Find where the given text appears and provide that cell's center as [X, Y] coordinate. 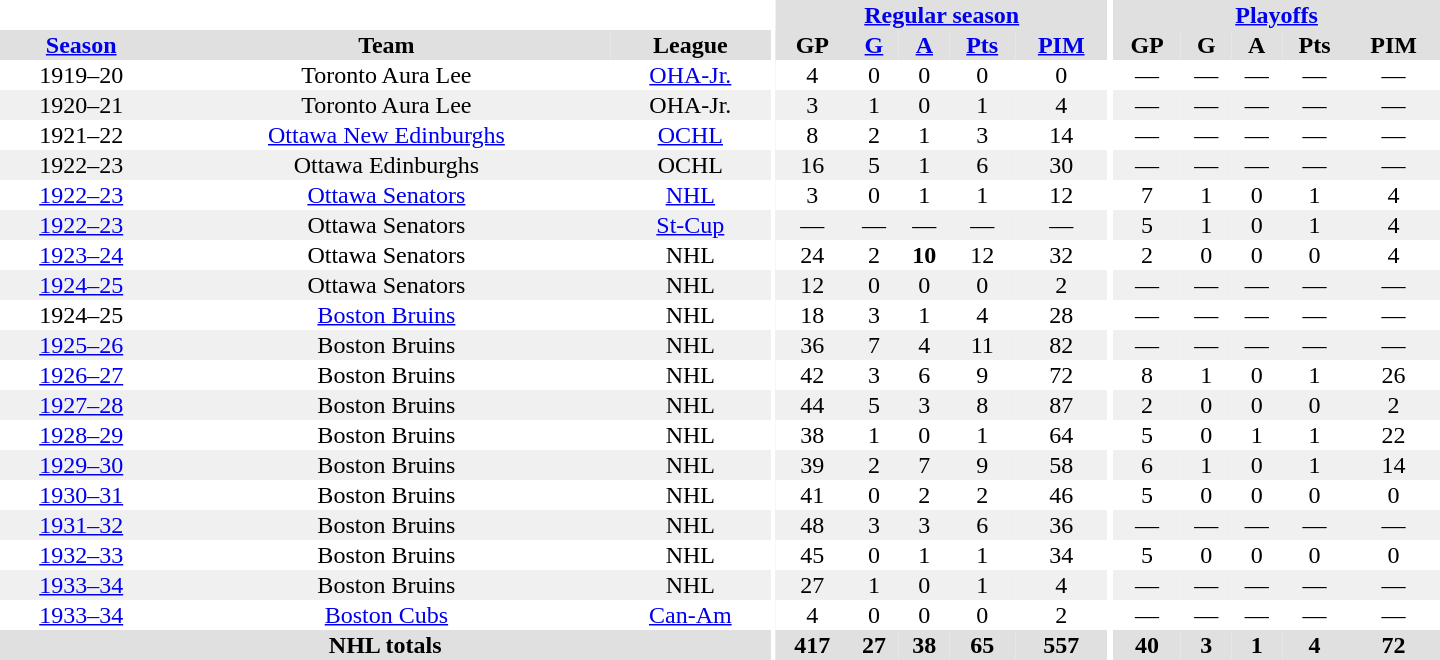
1927–28 [81, 405]
22 [1394, 435]
557 [1062, 645]
42 [812, 375]
87 [1062, 405]
30 [1062, 165]
41 [812, 495]
1932–33 [81, 555]
Team [386, 45]
28 [1062, 315]
48 [812, 525]
1930–31 [81, 495]
1919–20 [81, 75]
40 [1147, 645]
St-Cup [690, 225]
82 [1062, 345]
Boston Cubs [386, 615]
Can-Am [690, 615]
1925–26 [81, 345]
1929–30 [81, 465]
Ottawa Edinburghs [386, 165]
1921–22 [81, 135]
417 [812, 645]
16 [812, 165]
32 [1062, 255]
65 [982, 645]
45 [812, 555]
Season [81, 45]
Playoffs [1276, 15]
34 [1062, 555]
39 [812, 465]
1931–32 [81, 525]
10 [924, 255]
Ottawa New Edinburghs [386, 135]
1923–24 [81, 255]
58 [1062, 465]
11 [982, 345]
Regular season [942, 15]
44 [812, 405]
46 [1062, 495]
1928–29 [81, 435]
26 [1394, 375]
1926–27 [81, 375]
64 [1062, 435]
1920–21 [81, 105]
24 [812, 255]
18 [812, 315]
League [690, 45]
NHL totals [385, 645]
